Identify which cell holds the provided text, then report its (x, y) central coordinate. 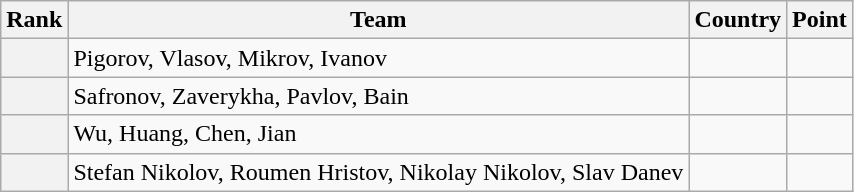
Safronov, Zaverykha, Pavlov, Bain (378, 96)
Rank (34, 20)
Pigorov, Vlasov, Mikrov, Ivanov (378, 58)
Wu, Huang, Chen, Jian (378, 134)
Stefan Nikolov, Roumen Hristov, Nikolay Nikolov, Slav Danev (378, 172)
Point (820, 20)
Team (378, 20)
Country (738, 20)
